Find where the given text appears and provide that cell's center as [x, y] coordinate. 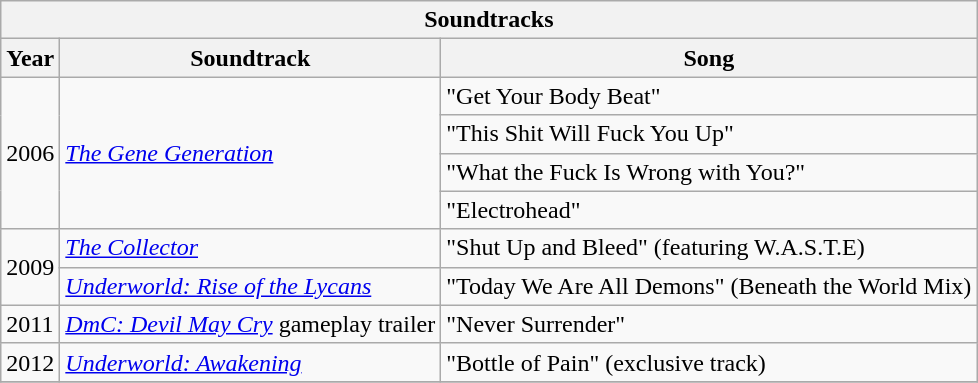
The Gene Generation [250, 153]
2011 [30, 324]
Year [30, 58]
2006 [30, 153]
The Collector [250, 248]
"Electrohead" [709, 210]
2012 [30, 362]
DmC: Devil May Cry gameplay trailer [250, 324]
Song [709, 58]
"Never Surrender" [709, 324]
"This Shit Will Fuck You Up" [709, 134]
Soundtracks [489, 20]
Soundtrack [250, 58]
2009 [30, 267]
"Shut Up and Bleed" (featuring W.A.S.T.E) [709, 248]
"Bottle of Pain" (exclusive track) [709, 362]
Underworld: Rise of the Lycans [250, 286]
"Today We Are All Demons" (Beneath the World Mix) [709, 286]
Underworld: Awakening [250, 362]
"Get Your Body Beat" [709, 96]
"What the Fuck Is Wrong with You?" [709, 172]
